Search for the cell housing the specified text and yield its (x, y) center coordinate. 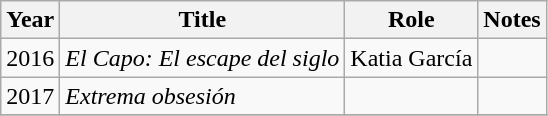
2016 (30, 58)
Katia García (412, 58)
Role (412, 20)
2017 (30, 96)
El Capo: El escape del siglo (202, 58)
Notes (512, 20)
Year (30, 20)
Extrema obsesión (202, 96)
Title (202, 20)
